Provide the (x, y) coordinate of the cell's center where the given text is located.  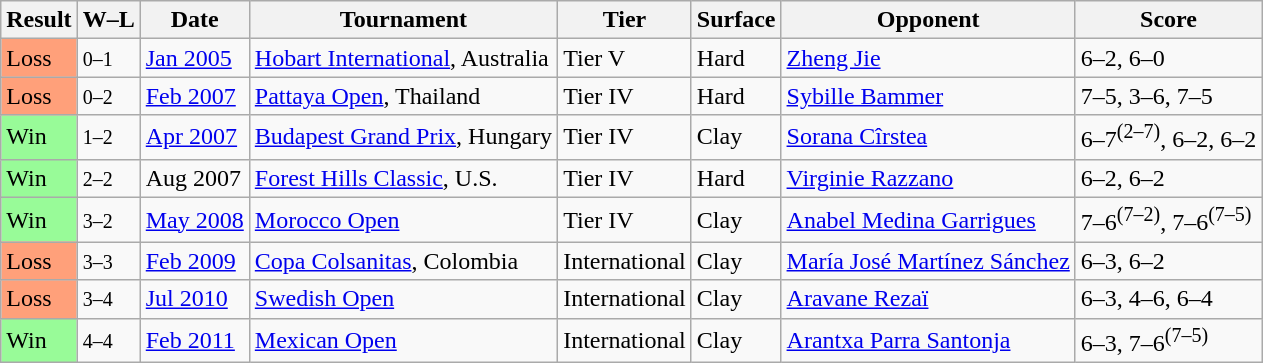
6–7(2–7), 6–2, 6–2 (1168, 138)
Arantxa Parra Santonja (928, 340)
Tier V (625, 58)
Mexican Open (403, 340)
6–3, 4–6, 6–4 (1168, 299)
Copa Colsanitas, Colombia (403, 261)
Surface (736, 20)
Pattaya Open, Thailand (403, 96)
Feb 2009 (194, 261)
Jul 2010 (194, 299)
Budapest Grand Prix, Hungary (403, 138)
Aug 2007 (194, 178)
3–2 (108, 220)
Virginie Razzano (928, 178)
2–2 (108, 178)
0–1 (108, 58)
4–4 (108, 340)
Zheng Jie (928, 58)
Sorana Cîrstea (928, 138)
3–3 (108, 261)
Tier (625, 20)
Swedish Open (403, 299)
W–L (108, 20)
Aravane Rezaï (928, 299)
Opponent (928, 20)
6–2, 6–2 (1168, 178)
0–2 (108, 96)
1–2 (108, 138)
María José Martínez Sánchez (928, 261)
7–5, 3–6, 7–5 (1168, 96)
May 2008 (194, 220)
Result (39, 20)
6–3, 7–6(7–5) (1168, 340)
7–6(7–2), 7–6(7–5) (1168, 220)
6–3, 6–2 (1168, 261)
Morocco Open (403, 220)
Anabel Medina Garrigues (928, 220)
3–4 (108, 299)
Apr 2007 (194, 138)
Sybille Bammer (928, 96)
Feb 2007 (194, 96)
Date (194, 20)
Feb 2011 (194, 340)
6–2, 6–0 (1168, 58)
Hobart International, Australia (403, 58)
Tournament (403, 20)
Jan 2005 (194, 58)
Forest Hills Classic, U.S. (403, 178)
Score (1168, 20)
